Scan for the cell matching the given text and deliver its [x, y] coordinate at center. 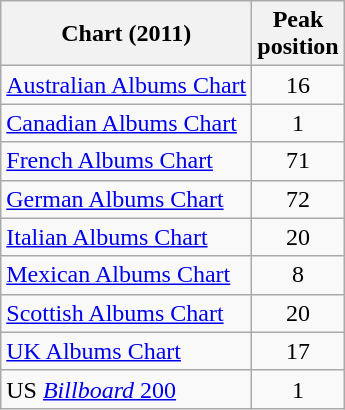
French Albums Chart [126, 161]
US Billboard 200 [126, 389]
16 [298, 85]
Chart (2011) [126, 34]
72 [298, 199]
Italian Albums Chart [126, 237]
Canadian Albums Chart [126, 123]
UK Albums Chart [126, 351]
Scottish Albums Chart [126, 313]
71 [298, 161]
8 [298, 275]
Australian Albums Chart [126, 85]
17 [298, 351]
Peakposition [298, 34]
German Albums Chart [126, 199]
Mexican Albums Chart [126, 275]
